Provide the [X, Y] coordinate of the cell's center where the given text is located.  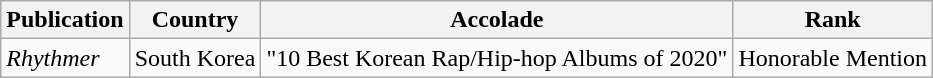
"10 Best Korean Rap/Hip-hop Albums of 2020" [497, 58]
Publication [65, 20]
South Korea [195, 58]
Rhythmer [65, 58]
Accolade [497, 20]
Rank [833, 20]
Honorable Mention [833, 58]
Country [195, 20]
